For the text-containing cell, return its midpoint in (x, y) coordinate format. 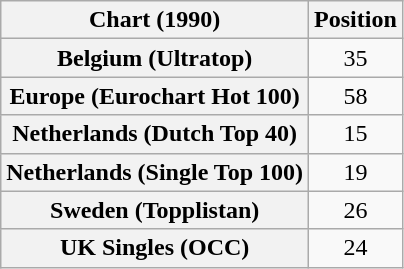
Chart (1990) (155, 20)
UK Singles (OCC) (155, 248)
Belgium (Ultratop) (155, 58)
Netherlands (Dutch Top 40) (155, 134)
Position (356, 20)
24 (356, 248)
35 (356, 58)
26 (356, 210)
15 (356, 134)
19 (356, 172)
Europe (Eurochart Hot 100) (155, 96)
Netherlands (Single Top 100) (155, 172)
Sweden (Topplistan) (155, 210)
58 (356, 96)
